Identify which cell holds the provided text, then report its (X, Y) central coordinate. 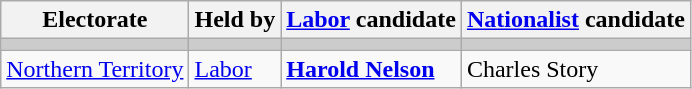
Nationalist candidate (576, 20)
Electorate (95, 20)
Labor candidate (372, 20)
Charles Story (576, 69)
Labor (235, 69)
Held by (235, 20)
Northern Territory (95, 69)
Harold Nelson (372, 69)
